Pinpoint the cell where the given text exists, returning its [x, y] midpoint coordinate. 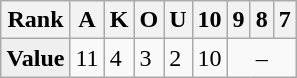
7 [284, 20]
– [262, 58]
A [87, 20]
9 [238, 20]
2 [178, 58]
Value [36, 58]
O [149, 20]
3 [149, 58]
Rank [36, 20]
U [178, 20]
11 [87, 58]
K [119, 20]
4 [119, 58]
8 [262, 20]
